Output the (X, Y) coordinate of the center of the cell containing the given text.  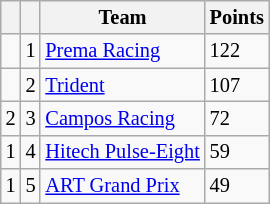
107 (237, 85)
Trident (122, 85)
72 (237, 118)
4 (31, 152)
Campos Racing (122, 118)
49 (237, 186)
Team (122, 17)
Points (237, 17)
Prema Racing (122, 51)
122 (237, 51)
Hitech Pulse-Eight (122, 152)
59 (237, 152)
ART Grand Prix (122, 186)
5 (31, 186)
3 (31, 118)
